From the cell containing the given text, extract its center point as (X, Y) coordinate. 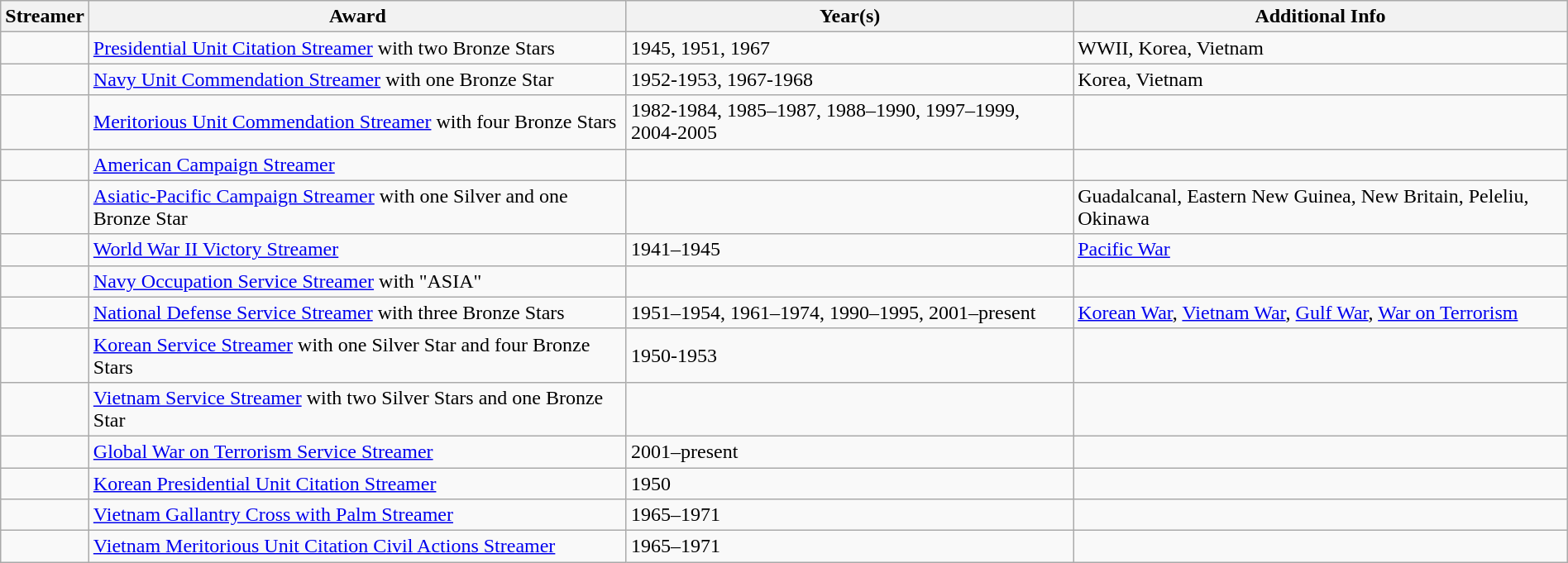
1945, 1951, 1967 (849, 48)
National Defense Service Streamer with three Bronze Stars (357, 313)
Year(s) (849, 17)
Presidential Unit Citation Streamer with two Bronze Stars (357, 48)
WWII, Korea, Vietnam (1321, 48)
Global War on Terrorism Service Streamer (357, 451)
Korean Presidential Unit Citation Streamer (357, 484)
Additional Info (1321, 17)
Vietnam Gallantry Cross with Palm Streamer (357, 515)
Navy Unit Commendation Streamer with one Bronze Star (357, 79)
Korean War, Vietnam War, Gulf War, War on Terrorism (1321, 313)
2001–present (849, 451)
Pacific War (1321, 250)
1982-1984, 1985–1987, 1988–1990, 1997–1999, 2004-2005 (849, 122)
Vietnam Meritorious Unit Citation Civil Actions Streamer (357, 546)
American Campaign Streamer (357, 165)
Streamer (45, 17)
1951–1954, 1961–1974, 1990–1995, 2001–present (849, 313)
Korean Service Streamer with one Silver Star and four Bronze Stars (357, 355)
World War II Victory Streamer (357, 250)
Korea, Vietnam (1321, 79)
Navy Occupation Service Streamer with "ASIA" (357, 281)
Meritorious Unit Commendation Streamer with four Bronze Stars (357, 122)
1950-1953 (849, 355)
1941–1945 (849, 250)
Award (357, 17)
Asiatic-Pacific Campaign Streamer with one Silver and one Bronze Star (357, 207)
Guadalcanal, Eastern New Guinea, New Britain, Peleliu, Okinawa (1321, 207)
1952-1953, 1967-1968 (849, 79)
Vietnam Service Streamer with two Silver Stars and one Bronze Star (357, 408)
1950 (849, 484)
